Output the (X, Y) coordinate of the center of the cell containing the given text.  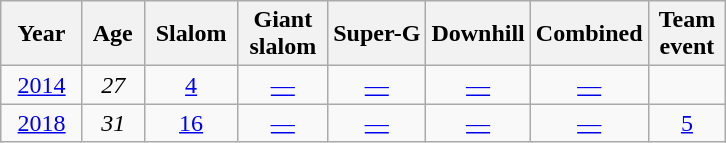
2018 (42, 123)
31 (113, 123)
Team event (687, 34)
Slalom (191, 34)
16 (191, 123)
27 (113, 85)
Year (42, 34)
Combined (589, 34)
Giant slalom (283, 34)
5 (687, 123)
Age (113, 34)
4 (191, 85)
2014 (42, 85)
Super-G (377, 34)
Downhill (478, 34)
